Determine the (X, Y) coordinate at the center of the cell enclosing the given text.  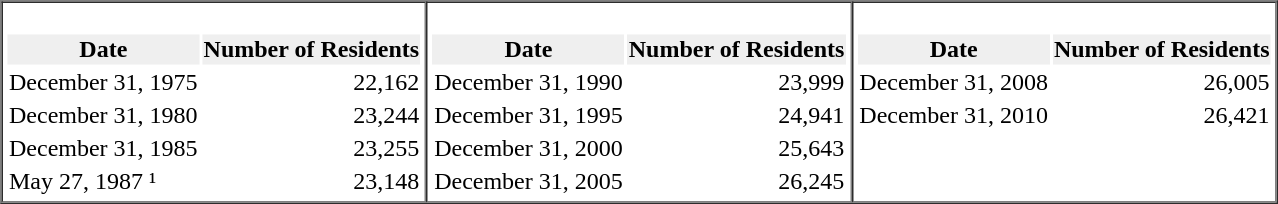
December 31, 1980 (104, 115)
May 27, 1987 ¹ (104, 181)
26,005 (1162, 83)
December 31, 2005 (529, 181)
22,162 (312, 83)
26,421 (1162, 115)
December 31, 2010 (954, 115)
24,941 (736, 115)
26,245 (736, 181)
December 31, 1975 (104, 83)
December 31, 2000 (529, 149)
December 31, 1995 (529, 115)
Date Number of Residents December 31, 1975 22,162 December 31, 1980 23,244 December 31, 1985 23,255 May 27, 1987 ¹ 23,148 (214, 102)
Date Number of Residents December 31, 1990 23,999 December 31, 1995 24,941 December 31, 2000 25,643 December 31, 2005 26,245 (640, 102)
December 31, 1985 (104, 149)
25,643 (736, 149)
23,148 (312, 181)
23,999 (736, 83)
December 31, 1990 (529, 83)
Date Number of Residents December 31, 2008 26,005 December 31, 2010 26,421 (1064, 102)
23,255 (312, 149)
23,244 (312, 115)
December 31, 2008 (954, 83)
